Identify which cell holds the provided text, then report its [x, y] central coordinate. 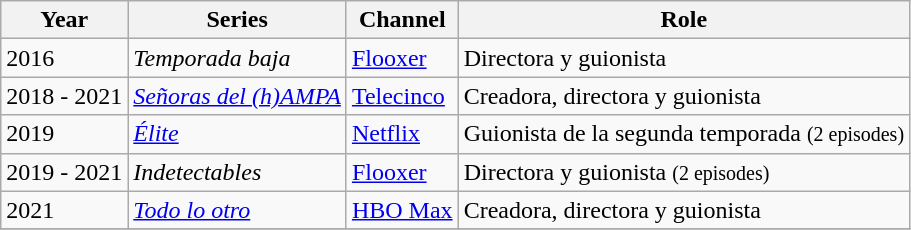
Élite [238, 134]
Year [64, 20]
2018 - 2021 [64, 96]
Señoras del (h)AMPA [238, 96]
Temporada baja [238, 58]
Channel [402, 20]
Role [684, 20]
Todo lo otro [238, 210]
Netflix [402, 134]
Directora y guionista (2 episodes) [684, 172]
HBO Max [402, 210]
Directora y guionista [684, 58]
2019 [64, 134]
Telecinco [402, 96]
Guionista de la segunda temporada (2 episodes) [684, 134]
2021 [64, 210]
Series [238, 20]
2019 - 2021 [64, 172]
Indetectables [238, 172]
2016 [64, 58]
